Output the (X, Y) coordinate of the center of the cell containing the given text.  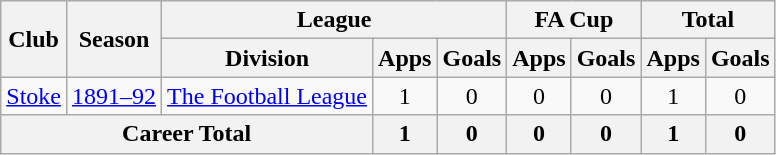
Club (34, 39)
Total (708, 20)
FA Cup (574, 20)
1891–92 (114, 96)
Career Total (187, 134)
League (334, 20)
Season (114, 39)
Stoke (34, 96)
The Football League (268, 96)
Division (268, 58)
